Find where the given text appears and provide that cell's center as [X, Y] coordinate. 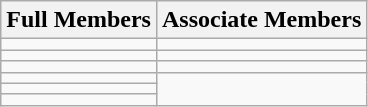
Full Members [79, 20]
Associate Members [261, 20]
